From the cell containing the given text, extract its center point as (x, y) coordinate. 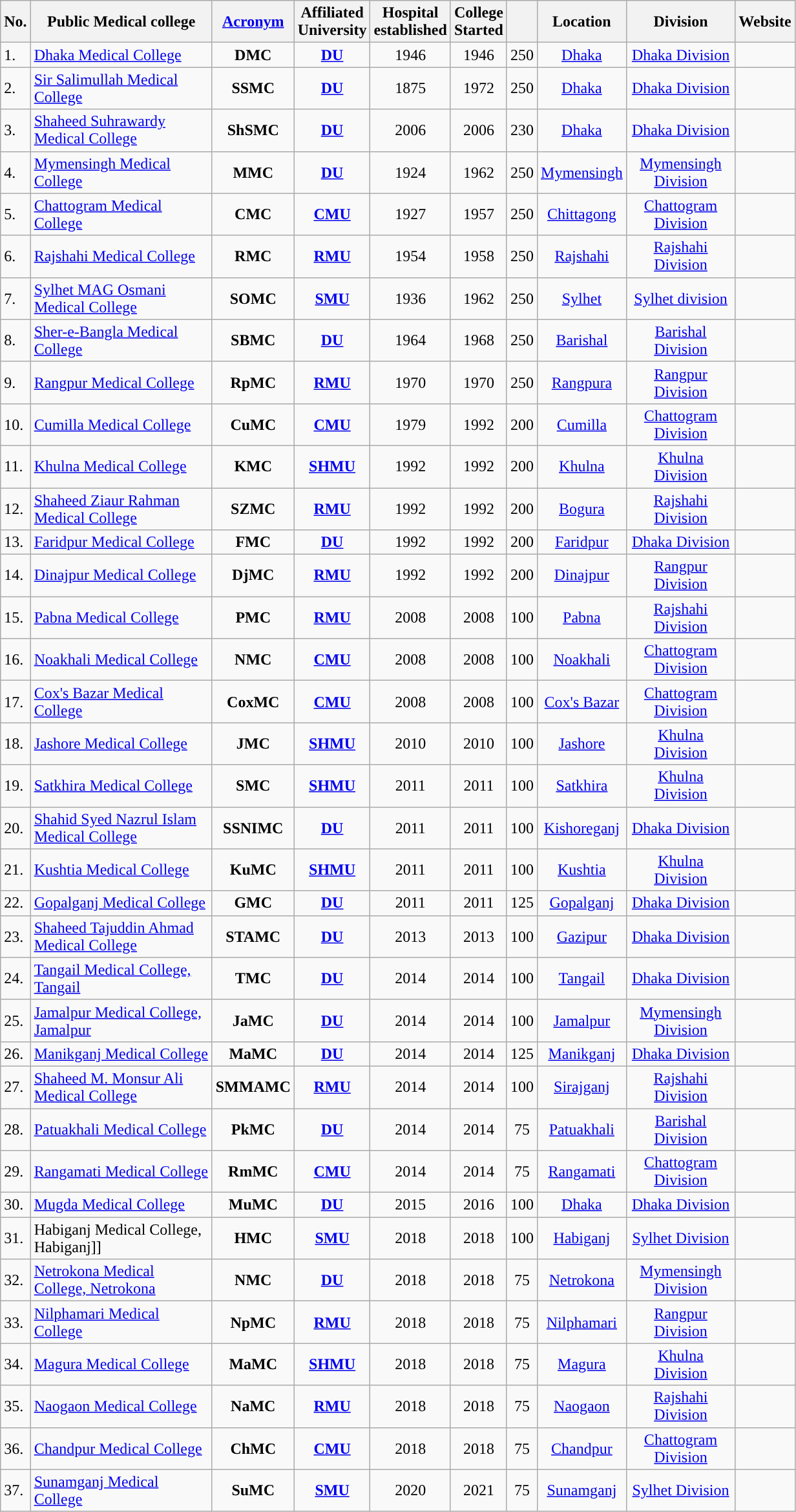
1875 (410, 88)
MuMC (253, 1205)
HMC (253, 1239)
10. (16, 424)
SSMC (253, 88)
Manikganj (582, 1054)
23. (16, 936)
1957 (478, 215)
Chattogram Medical College (121, 215)
SBMC (253, 340)
Gopalganj Medical College (121, 903)
36. (16, 1448)
Satkhira Medical College (121, 786)
Gazipur (582, 936)
13. (16, 542)
Habiganj (582, 1239)
NpMC (253, 1323)
2015 (410, 1205)
SMC (253, 786)
Rangamati Medical College (121, 1171)
16. (16, 659)
Patuakhali Medical College (121, 1129)
2021 (478, 1491)
Sir Salimullah Medical College (121, 88)
ShSMC (253, 131)
Netrokona (582, 1280)
SZMC (253, 508)
30. (16, 1205)
Hospitalestablished (410, 22)
Patuakhali (582, 1129)
College Started (478, 22)
1958 (478, 256)
11. (16, 467)
Chandpur (582, 1448)
Jashore (582, 743)
19. (16, 786)
Location (582, 22)
1968 (478, 340)
25. (16, 1020)
NaMC (253, 1407)
Naogaon (582, 1407)
KMC (253, 467)
1. (16, 55)
Cumilla Medical College (121, 424)
CuMC (253, 424)
Faridpur (582, 542)
33. (16, 1323)
KuMC (253, 870)
3. (16, 131)
24. (16, 979)
Shaheed Tajuddin Ahmad Medical College (121, 936)
TMC (253, 979)
Sylhet (582, 299)
SMMAMC (253, 1087)
Khulna (582, 467)
26. (16, 1054)
37. (16, 1491)
Shaheed Ziaur Rahman Medical College (121, 508)
Kishoreganj (582, 827)
RpMC (253, 383)
Magura (582, 1364)
18. (16, 743)
SOMC (253, 299)
Nilphamari (582, 1323)
Satkhira (582, 786)
17. (16, 702)
Sunamganj Medical College (121, 1491)
Bogura (582, 508)
Pabna (582, 618)
Rajshahi Medical College (121, 256)
Sylhet division (681, 299)
Cox's Bazar (582, 702)
34. (16, 1364)
RMC (253, 256)
Dhaka Medical College (121, 55)
Shahid Syed Nazrul Islam Medical College (121, 827)
Sirajganj (582, 1087)
Noakhali Medical College (121, 659)
MMC (253, 172)
Nilphamari Medical College (121, 1323)
Rangpur Medical College (121, 383)
Division (681, 22)
230 (522, 131)
14. (16, 575)
JMC (253, 743)
Mugda Medical College (121, 1205)
Dinajpur (582, 575)
Kushtia (582, 870)
28. (16, 1129)
4. (16, 172)
Magura Medical College (121, 1364)
Kushtia Medical College (121, 870)
CMC (253, 215)
Public Medical college (121, 22)
Rajshahi (582, 256)
29. (16, 1171)
Gopalganj (582, 903)
12. (16, 508)
1927 (410, 215)
PMC (253, 618)
DMC (253, 55)
JaMC (253, 1020)
Mymensingh (582, 172)
DjMC (253, 575)
Mymensingh Medical College (121, 172)
Cumilla (582, 424)
Tangail Medical College, Tangail (121, 979)
ChMC (253, 1448)
CoxMC (253, 702)
1954 (410, 256)
5. (16, 215)
Website (765, 22)
Shaheed Suhrawardy Medical College (121, 131)
2020 (410, 1491)
FMC (253, 542)
1936 (410, 299)
1979 (410, 424)
Rangamati (582, 1171)
PkMC (253, 1129)
GMC (253, 903)
15. (16, 618)
Chandpur Medical College (121, 1448)
No. (16, 22)
35. (16, 1407)
1924 (410, 172)
2. (16, 88)
2016 (478, 1205)
STAMC (253, 936)
7. (16, 299)
Dinajpur Medical College (121, 575)
1972 (478, 88)
Acronym (253, 22)
Shaheed M. Monsur Ali Medical College (121, 1087)
Sher-e-Bangla Medical College (121, 340)
Noakhali (582, 659)
Cox's Bazar Medical College (121, 702)
32. (16, 1280)
Sylhet MAG Osmani Medical College (121, 299)
Barishal (582, 340)
Pabna Medical College (121, 618)
Habiganj Medical College, Habiganj]] (121, 1239)
9. (16, 383)
Jashore Medical College (121, 743)
Manikganj Medical College (121, 1054)
Chittagong (582, 215)
Faridpur Medical College (121, 542)
Tangail (582, 979)
SSNIMC (253, 827)
1964 (410, 340)
Netrokona Medical College, Netrokona (121, 1280)
Naogaon Medical College (121, 1407)
31. (16, 1239)
8. (16, 340)
Rangpura (582, 383)
22. (16, 903)
Khulna Medical College (121, 467)
21. (16, 870)
Jamalpur Medical College, Jamalpur (121, 1020)
6. (16, 256)
27. (16, 1087)
Sunamganj (582, 1491)
SuMC (253, 1491)
RmMC (253, 1171)
Jamalpur (582, 1020)
20. (16, 827)
Affiliated University (332, 22)
